Return the (X, Y) coordinate for the center point of the cell that contains the specified text.  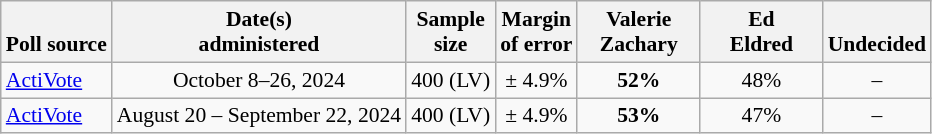
Samplesize (450, 32)
October 8–26, 2024 (259, 80)
Undecided (877, 32)
Date(s)administered (259, 32)
ValerieZachary (638, 32)
August 20 – September 22, 2024 (259, 116)
52% (638, 80)
47% (762, 116)
Poll source (56, 32)
53% (638, 116)
48% (762, 80)
Marginof error (536, 32)
EdEldred (762, 32)
